Return [X, Y] of the center of cell containing provided text 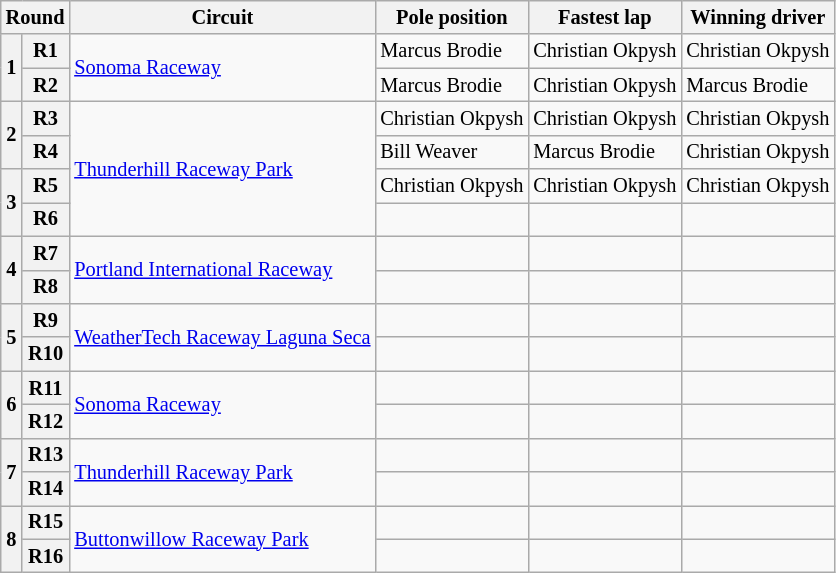
R4 [46, 152]
R12 [46, 421]
R16 [46, 556]
R13 [46, 455]
Winning driver [758, 17]
R8 [46, 287]
R9 [46, 320]
6 [12, 404]
7 [12, 472]
3 [12, 202]
R7 [46, 253]
R5 [46, 186]
Buttonwillow Raceway Park [222, 538]
WeatherTech Raceway Laguna Seca [222, 336]
2 [12, 134]
R6 [46, 219]
Portland International Raceway [222, 270]
R15 [46, 522]
Round [36, 17]
1 [12, 68]
Circuit [222, 17]
R1 [46, 51]
Pole position [452, 17]
Bill Weaver [452, 152]
Fastest lap [604, 17]
4 [12, 270]
R3 [46, 118]
R10 [46, 354]
R14 [46, 489]
8 [12, 538]
R2 [46, 85]
R11 [46, 388]
5 [12, 336]
